From the cell containing the given text, extract its center point as (x, y) coordinate. 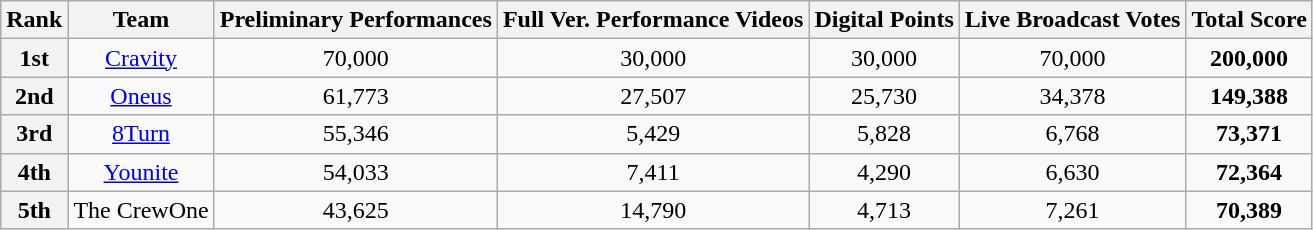
Cravity (141, 58)
Rank (34, 20)
1st (34, 58)
70,389 (1249, 210)
4th (34, 172)
Oneus (141, 96)
34,378 (1072, 96)
3rd (34, 134)
7,261 (1072, 210)
Full Ver. Performance Videos (652, 20)
27,507 (652, 96)
Live Broadcast Votes (1072, 20)
8Turn (141, 134)
4,713 (884, 210)
54,033 (356, 172)
149,388 (1249, 96)
73,371 (1249, 134)
5th (34, 210)
4,290 (884, 172)
Digital Points (884, 20)
Preliminary Performances (356, 20)
25,730 (884, 96)
72,364 (1249, 172)
43,625 (356, 210)
200,000 (1249, 58)
6,768 (1072, 134)
Team (141, 20)
5,828 (884, 134)
Total Score (1249, 20)
6,630 (1072, 172)
14,790 (652, 210)
7,411 (652, 172)
The CrewOne (141, 210)
2nd (34, 96)
Younite (141, 172)
5,429 (652, 134)
61,773 (356, 96)
55,346 (356, 134)
